Extract the (x, y) coordinate from the center of the cell holding the provided text.  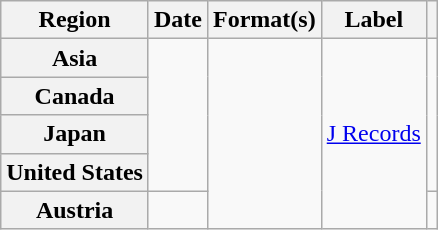
Region (75, 20)
J Records (374, 134)
Asia (75, 58)
Date (178, 20)
Canada (75, 96)
Japan (75, 134)
Label (374, 20)
Austria (75, 210)
United States (75, 172)
Format(s) (265, 20)
